Provide the (x, y) coordinate of the cell's center where the given text is located.  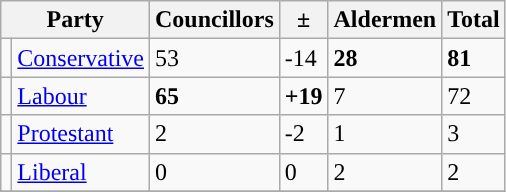
Labour (81, 96)
Aldermen (385, 20)
Liberal (81, 172)
+19 (304, 96)
Total (474, 20)
81 (474, 58)
-14 (304, 58)
Protestant (81, 134)
65 (215, 96)
72 (474, 96)
53 (215, 58)
28 (385, 58)
Party (76, 20)
Councillors (215, 20)
Conservative (81, 58)
7 (385, 96)
± (304, 20)
1 (385, 134)
-2 (304, 134)
3 (474, 134)
